Capture the cell that displays the provided text and extract its (X, Y) central coordinate. 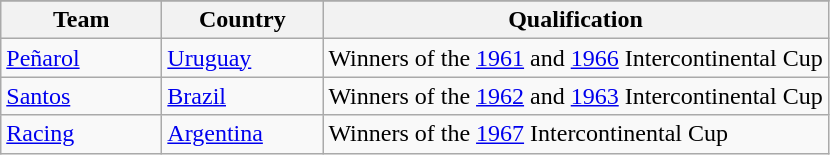
Santos (82, 96)
Argentina (242, 134)
Team (82, 20)
Winners of the 1967 Intercontinental Cup (576, 134)
Racing (82, 134)
Winners of the 1962 and 1963 Intercontinental Cup (576, 96)
Uruguay (242, 58)
Country (242, 20)
Qualification (576, 20)
Winners of the 1961 and 1966 Intercontinental Cup (576, 58)
Brazil (242, 96)
Peñarol (82, 58)
